Find where the given text appears and provide that cell's center as [X, Y] coordinate. 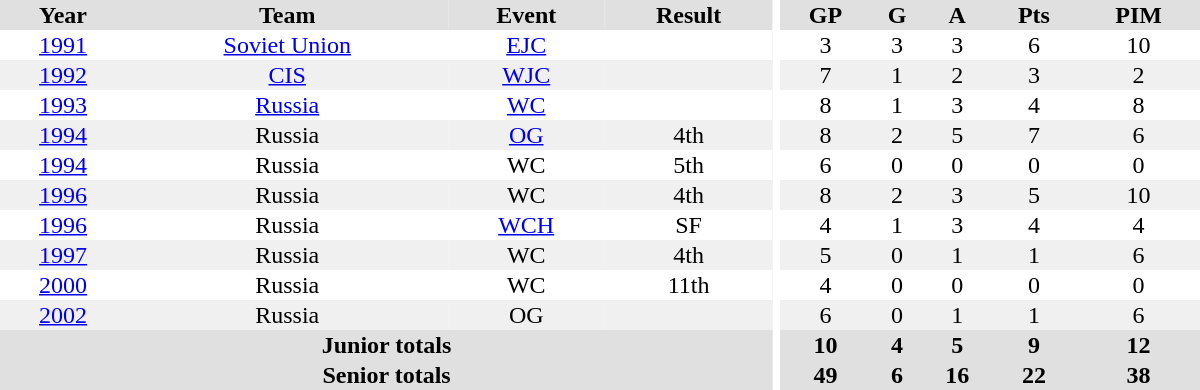
1997 [63, 255]
Event [526, 15]
Soviet Union [287, 45]
22 [1034, 375]
Team [287, 15]
2000 [63, 285]
Pts [1034, 15]
1992 [63, 75]
G [897, 15]
CIS [287, 75]
9 [1034, 345]
A [958, 15]
5th [688, 165]
SF [688, 225]
12 [1138, 345]
11th [688, 285]
38 [1138, 375]
2002 [63, 315]
49 [825, 375]
1991 [63, 45]
WJC [526, 75]
PIM [1138, 15]
Result [688, 15]
Senior totals [386, 375]
Junior totals [386, 345]
Year [63, 15]
GP [825, 15]
16 [958, 375]
WCH [526, 225]
1993 [63, 105]
EJC [526, 45]
